Identify which cell holds the provided text, then report its [x, y] central coordinate. 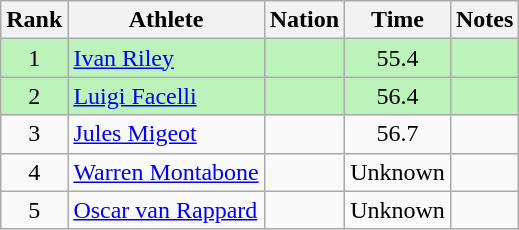
4 [34, 172]
1 [34, 58]
Rank [34, 20]
Jules Migeot [166, 134]
Warren Montabone [166, 172]
55.4 [398, 58]
Luigi Facelli [166, 96]
Time [398, 20]
2 [34, 96]
Nation [304, 20]
56.7 [398, 134]
Notes [484, 20]
3 [34, 134]
56.4 [398, 96]
Oscar van Rappard [166, 210]
5 [34, 210]
Ivan Riley [166, 58]
Athlete [166, 20]
